Detect which cell encompasses the target text, then output its [X, Y] center coordinate. 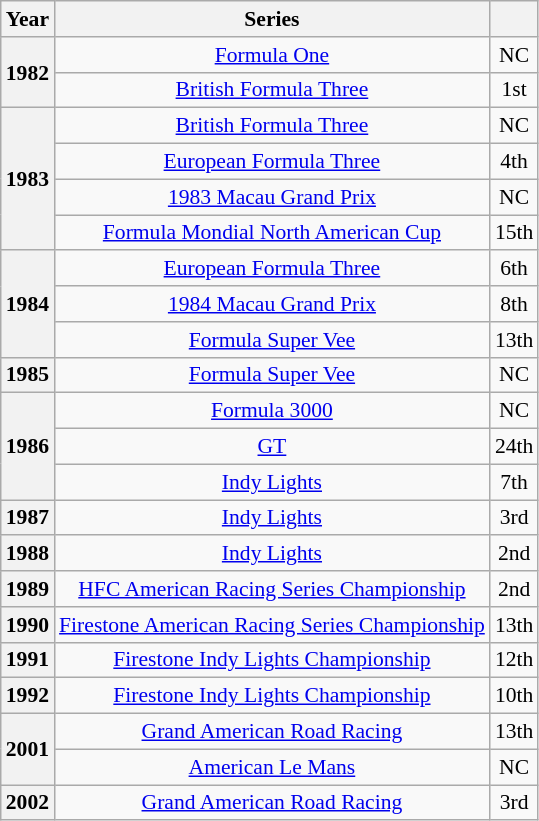
1991 [28, 660]
4th [514, 162]
7th [514, 482]
2001 [28, 750]
15th [514, 233]
1992 [28, 696]
1st [514, 90]
24th [514, 447]
GT [272, 447]
1983 Macau Grand Prix [272, 197]
American Le Mans [272, 767]
10th [514, 696]
1984 Macau Grand Prix [272, 304]
2002 [28, 803]
6th [514, 269]
HFC American Racing Series Championship [272, 589]
1987 [28, 518]
1983 [28, 179]
Series [272, 19]
1986 [28, 446]
Formula 3000 [272, 411]
1982 [28, 72]
1988 [28, 554]
Formula Mondial North American Cup [272, 233]
1985 [28, 375]
12th [514, 660]
1990 [28, 625]
1989 [28, 589]
Formula One [272, 55]
8th [514, 304]
1984 [28, 304]
Year [28, 19]
Firestone American Racing Series Championship [272, 625]
